Capture the cell that displays the provided text and extract its [X, Y] central coordinate. 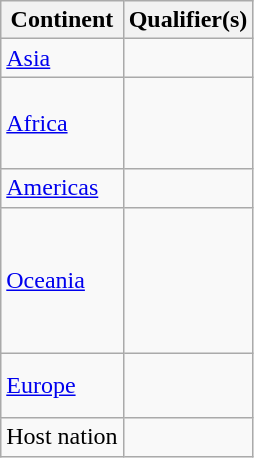
Host nation [62, 437]
Americas [62, 188]
Qualifier(s) [188, 20]
Africa [62, 123]
Oceania [62, 280]
Continent [62, 20]
Europe [62, 386]
Asia [62, 58]
